Detect which cell encompasses the target text, then output its (X, Y) center coordinate. 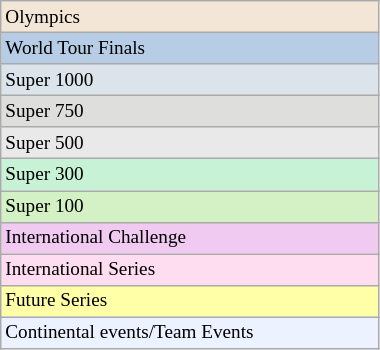
Super 750 (190, 111)
Super 100 (190, 206)
World Tour Finals (190, 48)
Olympics (190, 17)
Future Series (190, 301)
Continental events/Team Events (190, 333)
Super 300 (190, 175)
International Challenge (190, 238)
Super 1000 (190, 80)
Super 500 (190, 143)
International Series (190, 270)
